Scan for the cell matching the given text and deliver its [x, y] coordinate at center. 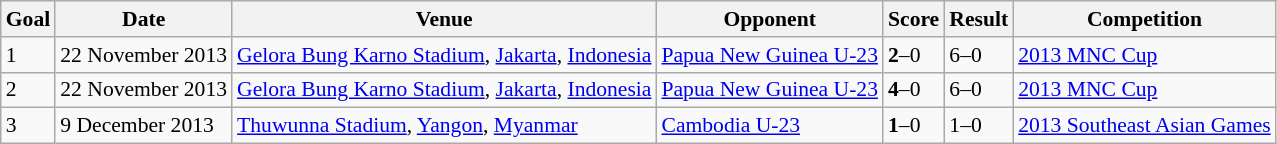
Venue [444, 19]
Opponent [770, 19]
2–0 [914, 55]
9 December 2013 [144, 126]
4–0 [914, 90]
Result [978, 19]
Cambodia U-23 [770, 126]
Goal [28, 19]
Score [914, 19]
1 [28, 55]
Competition [1144, 19]
Date [144, 19]
Thuwunna Stadium, Yangon, Myanmar [444, 126]
2 [28, 90]
3 [28, 126]
2013 Southeast Asian Games [1144, 126]
